Return [x, y] of the center of cell containing provided text 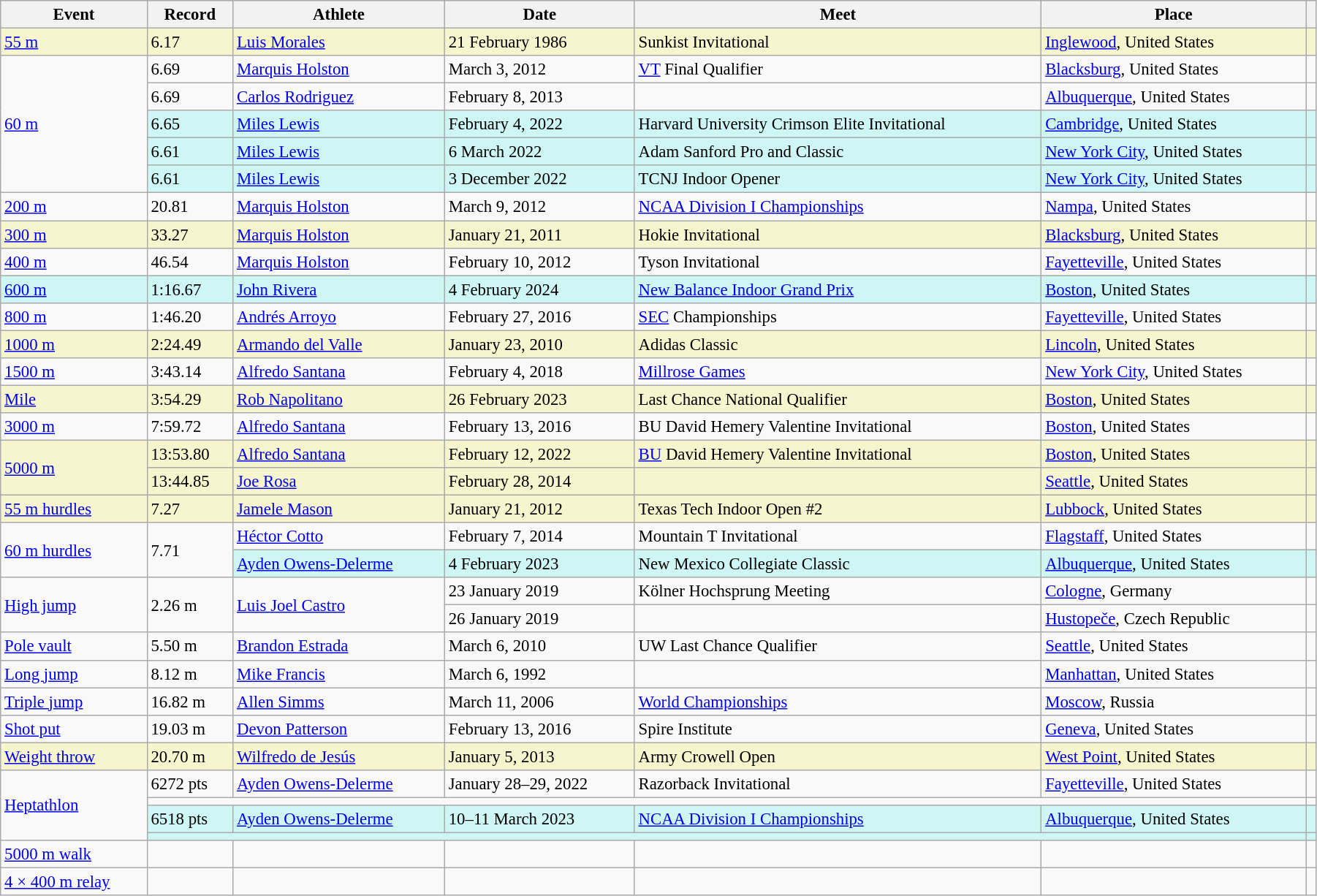
Heptathlon [74, 805]
Rob Napolitano [339, 399]
1:16.67 [190, 289]
26 January 2019 [539, 619]
8.12 m [190, 674]
Moscow, Russia [1174, 702]
Luis Joel Castro [339, 605]
26 February 2023 [539, 399]
Lubbock, United States [1174, 509]
West Point, United States [1174, 756]
Nampa, United States [1174, 207]
Carlos Rodriguez [339, 97]
Long jump [74, 674]
6518 pts [190, 819]
Texas Tech Indoor Open #2 [838, 509]
4 February 2023 [539, 564]
February 4, 2022 [539, 124]
Shot put [74, 729]
20.70 m [190, 756]
February 7, 2014 [539, 536]
1000 m [74, 344]
Tyson Invitational [838, 262]
Triple jump [74, 702]
21 February 1986 [539, 42]
7.27 [190, 509]
60 m hurdles [74, 550]
Manhattan, United States [1174, 674]
Wilfredo de Jesús [339, 756]
March 6, 2010 [539, 647]
20.81 [190, 207]
TCNJ Indoor Opener [838, 179]
March 9, 2012 [539, 207]
400 m [74, 262]
February 12, 2022 [539, 454]
Weight throw [74, 756]
World Championships [838, 702]
Cambridge, United States [1174, 124]
16.82 m [190, 702]
Event [74, 15]
800 m [74, 316]
200 m [74, 207]
6.65 [190, 124]
Geneva, United States [1174, 729]
5.50 m [190, 647]
600 m [74, 289]
Flagstaff, United States [1174, 536]
6272 pts [190, 784]
Meet [838, 15]
Joe Rosa [339, 482]
Andrés Arroyo [339, 316]
13:44.85 [190, 482]
Cologne, Germany [1174, 591]
February 8, 2013 [539, 97]
6 March 2022 [539, 152]
60 m [74, 124]
Mile [74, 399]
Mountain T Invitational [838, 536]
33.27 [190, 235]
Pole vault [74, 647]
3:54.29 [190, 399]
5000 m [74, 468]
Jamele Mason [339, 509]
Sunkist Invitational [838, 42]
Adidas Classic [838, 344]
Armando del Valle [339, 344]
Record [190, 15]
SEC Championships [838, 316]
Razorback Invitational [838, 784]
February 4, 2018 [539, 372]
300 m [74, 235]
7:59.72 [190, 427]
Harvard University Crimson Elite Invitational [838, 124]
February 28, 2014 [539, 482]
Place [1174, 15]
1:46.20 [190, 316]
4 February 2024 [539, 289]
January 21, 2011 [539, 235]
23 January 2019 [539, 591]
Adam Sanford Pro and Classic [838, 152]
UW Last Chance Qualifier [838, 647]
February 10, 2012 [539, 262]
Brandon Estrada [339, 647]
Allen Simms [339, 702]
2:24.49 [190, 344]
Inglewood, United States [1174, 42]
January 28–29, 2022 [539, 784]
4 × 400 m relay [74, 882]
New Mexico Collegiate Classic [838, 564]
Lincoln, United States [1174, 344]
Athlete [339, 15]
Millrose Games [838, 372]
Army Crowell Open [838, 756]
6.17 [190, 42]
2.26 m [190, 605]
John Rivera [339, 289]
3000 m [74, 427]
1500 m [74, 372]
Hustopeče, Czech Republic [1174, 619]
January 21, 2012 [539, 509]
3 December 2022 [539, 179]
March 3, 2012 [539, 69]
VT Final Qualifier [838, 69]
January 5, 2013 [539, 756]
5000 m walk [74, 854]
Kölner Hochsprung Meeting [838, 591]
New Balance Indoor Grand Prix [838, 289]
19.03 m [190, 729]
Date [539, 15]
January 23, 2010 [539, 344]
3:43.14 [190, 372]
Mike Francis [339, 674]
55 m [74, 42]
10–11 March 2023 [539, 819]
March 11, 2006 [539, 702]
55 m hurdles [74, 509]
Héctor Cotto [339, 536]
Hokie Invitational [838, 235]
Spire Institute [838, 729]
Devon Patterson [339, 729]
Luis Morales [339, 42]
February 27, 2016 [539, 316]
Last Chance National Qualifier [838, 399]
March 6, 1992 [539, 674]
13:53.80 [190, 454]
46.54 [190, 262]
7.71 [190, 550]
High jump [74, 605]
